Capture the cell that displays the provided text and extract its (x, y) central coordinate. 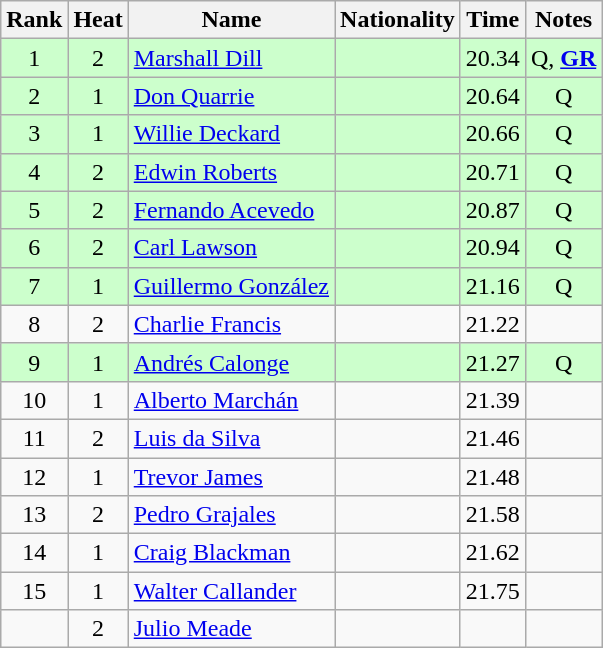
20.64 (492, 96)
9 (34, 362)
Craig Blackman (231, 553)
21.75 (492, 591)
Marshall Dill (231, 58)
Walter Callander (231, 591)
Name (231, 20)
3 (34, 134)
Guillermo González (231, 286)
20.94 (492, 248)
8 (34, 324)
11 (34, 438)
Luis da Silva (231, 438)
5 (34, 210)
21.58 (492, 515)
20.66 (492, 134)
21.39 (492, 400)
21.16 (492, 286)
21.22 (492, 324)
12 (34, 477)
Rank (34, 20)
Andrés Calonge (231, 362)
Don Quarrie (231, 96)
21.27 (492, 362)
Pedro Grajales (231, 515)
21.62 (492, 553)
21.46 (492, 438)
21.48 (492, 477)
Notes (563, 20)
10 (34, 400)
Willie Deckard (231, 134)
Q, GR (563, 58)
Edwin Roberts (231, 172)
Charlie Francis (231, 324)
Julio Meade (231, 629)
Fernando Acevedo (231, 210)
14 (34, 553)
Trevor James (231, 477)
Alberto Marchán (231, 400)
13 (34, 515)
Heat (98, 20)
Carl Lawson (231, 248)
4 (34, 172)
20.34 (492, 58)
Time (492, 20)
7 (34, 286)
6 (34, 248)
15 (34, 591)
20.71 (492, 172)
Nationality (398, 20)
20.87 (492, 210)
